Output the (X, Y) coordinate of the center of the cell containing the given text.  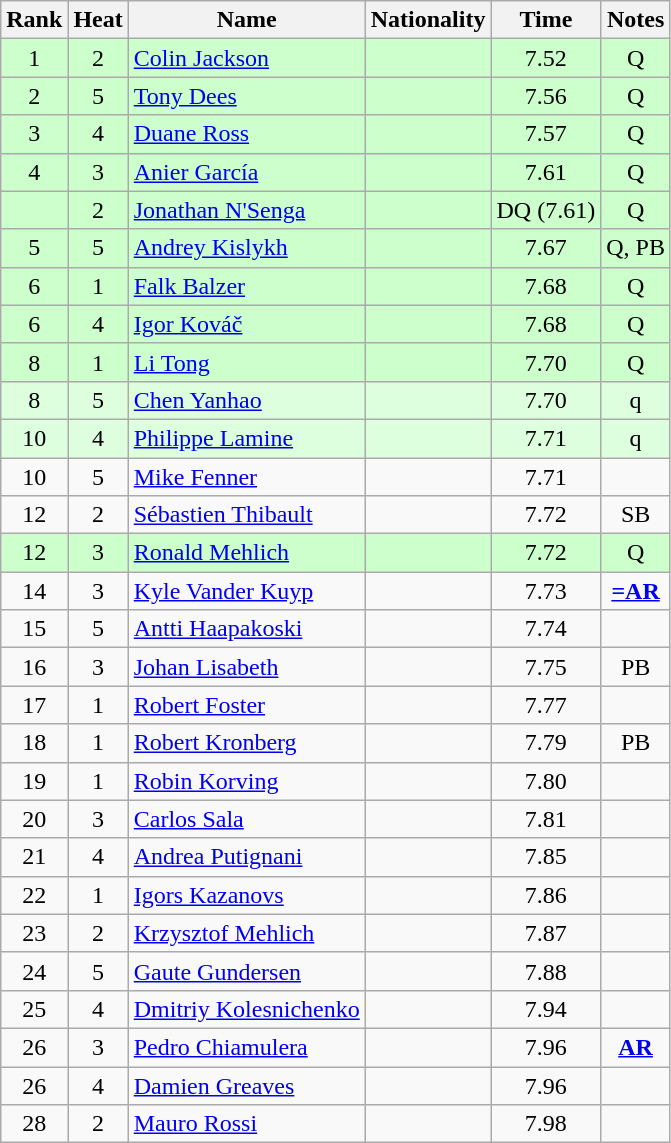
Li Tong (246, 362)
Philippe Lamine (246, 438)
7.56 (546, 96)
=AR (636, 591)
Robin Korving (246, 781)
Anier García (246, 172)
23 (34, 933)
Gaute Gundersen (246, 971)
19 (34, 781)
Ronald Mehlich (246, 553)
Colin Jackson (246, 58)
22 (34, 895)
16 (34, 667)
Carlos Sala (246, 819)
Damien Greaves (246, 1085)
7.79 (546, 743)
25 (34, 1009)
Antti Haapakoski (246, 629)
7.57 (546, 134)
Mike Fenner (246, 477)
17 (34, 705)
Falk Balzer (246, 286)
21 (34, 857)
Tony Dees (246, 96)
Sébastien Thibault (246, 515)
Kyle Vander Kuyp (246, 591)
Name (246, 20)
AR (636, 1047)
Q, PB (636, 248)
7.67 (546, 248)
Duane Ross (246, 134)
Andrey Kislykh (246, 248)
7.88 (546, 971)
DQ (7.61) (546, 210)
Igors Kazanovs (246, 895)
7.94 (546, 1009)
Notes (636, 20)
15 (34, 629)
Dmitriy Kolesnichenko (246, 1009)
7.73 (546, 591)
Igor Kováč (246, 324)
14 (34, 591)
Robert Kronberg (246, 743)
7.98 (546, 1124)
18 (34, 743)
Johan Lisabeth (246, 667)
Time (546, 20)
24 (34, 971)
7.81 (546, 819)
Jonathan N'Senga (246, 210)
7.61 (546, 172)
7.86 (546, 895)
Chen Yanhao (246, 400)
Robert Foster (246, 705)
28 (34, 1124)
7.77 (546, 705)
Nationality (428, 20)
7.74 (546, 629)
20 (34, 819)
Heat (98, 20)
7.85 (546, 857)
SB (636, 515)
7.52 (546, 58)
Rank (34, 20)
7.87 (546, 933)
7.80 (546, 781)
Pedro Chiamulera (246, 1047)
Krzysztof Mehlich (246, 933)
Andrea Putignani (246, 857)
Mauro Rossi (246, 1124)
7.75 (546, 667)
